Pinpoint the cell where the given text exists, returning its (x, y) midpoint coordinate. 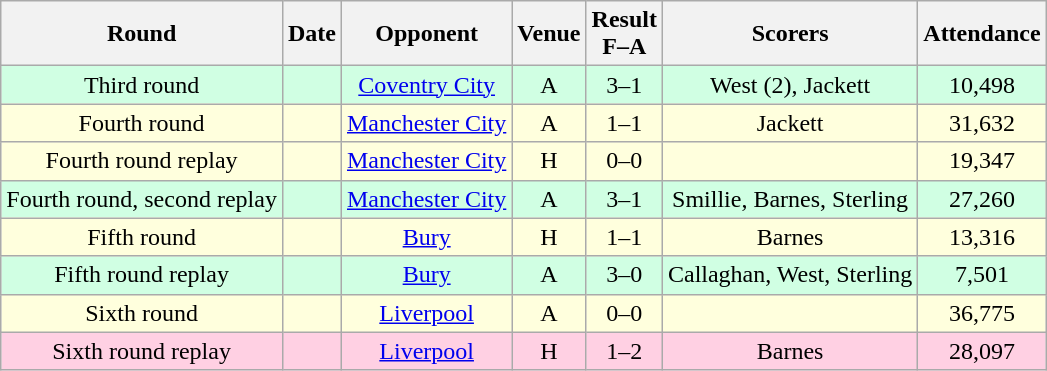
Opponent (426, 34)
10,498 (982, 85)
19,347 (982, 161)
West (2), Jackett (790, 85)
Fifth round (142, 237)
Callaghan, West, Sterling (790, 275)
36,775 (982, 313)
13,316 (982, 237)
1–2 (624, 351)
28,097 (982, 351)
3–0 (624, 275)
Fourth round (142, 123)
27,260 (982, 199)
ResultF–A (624, 34)
Sixth round replay (142, 351)
Jackett (790, 123)
Fourth round, second replay (142, 199)
Smillie, Barnes, Sterling (790, 199)
Round (142, 34)
Venue (549, 34)
Scorers (790, 34)
Date (312, 34)
Fourth round replay (142, 161)
Attendance (982, 34)
7,501 (982, 275)
Sixth round (142, 313)
31,632 (982, 123)
Third round (142, 85)
Fifth round replay (142, 275)
Coventry City (426, 85)
